Pinpoint the cell where the given text exists, returning its (X, Y) midpoint coordinate. 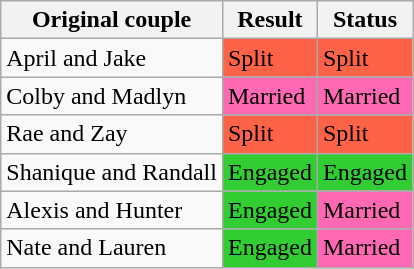
Result (270, 20)
Shanique and Randall (112, 172)
Nate and Lauren (112, 248)
Colby and Madlyn (112, 96)
Alexis and Hunter (112, 210)
Rae and Zay (112, 134)
April and Jake (112, 58)
Original couple (112, 20)
Status (364, 20)
